Return [x, y] of the center of cell containing provided text 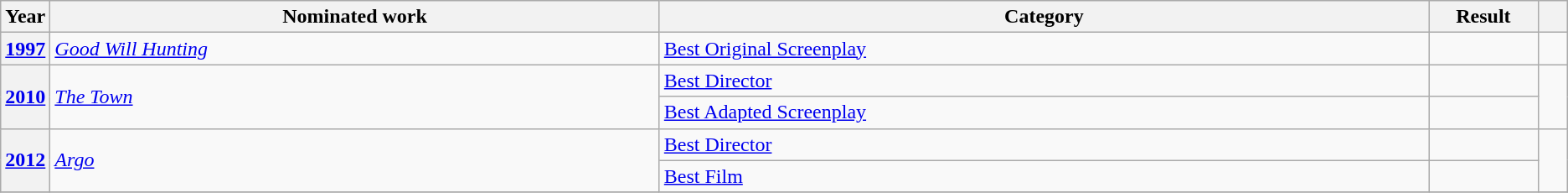
Nominated work [355, 17]
Category [1044, 17]
Good Will Hunting [355, 49]
Best Film [1044, 176]
2012 [25, 160]
Year [25, 17]
2010 [25, 96]
Best Original Screenplay [1044, 49]
Result [1484, 17]
Argo [355, 160]
Best Adapted Screenplay [1044, 112]
1997 [25, 49]
The Town [355, 96]
